Extract the [x, y] coordinate from the center of the cell holding the provided text.  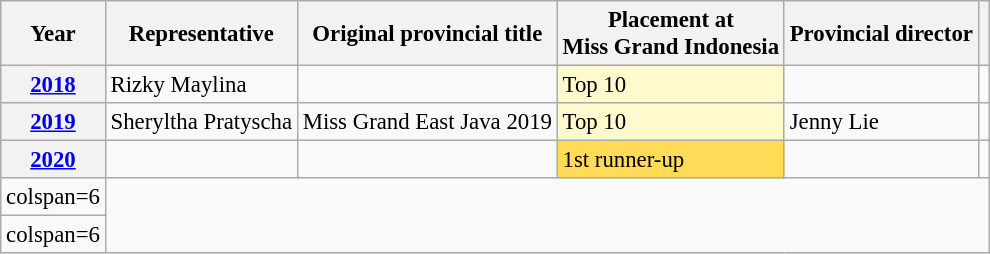
Sheryltha Pratyscha [201, 122]
Placement atMiss Grand Indonesia [670, 34]
Rizky Maylina [201, 85]
Original provincial title [427, 34]
2018 [53, 85]
Year [53, 34]
2020 [53, 160]
1st runner-up [670, 160]
Provincial director [881, 34]
Representative [201, 34]
Jenny Lie [881, 122]
2019 [53, 122]
Miss Grand East Java 2019 [427, 122]
